Provide the [x, y] coordinate of the cell's center where the given text is located.  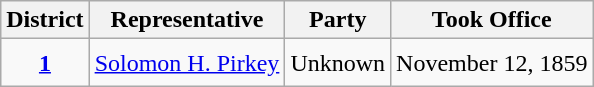
Party [338, 20]
November 12, 1859 [492, 63]
Unknown [338, 63]
Took Office [492, 20]
Solomon H. Pirkey [187, 63]
District [45, 20]
Representative [187, 20]
1 [45, 63]
